Find where the given text appears and provide that cell's center as (x, y) coordinate. 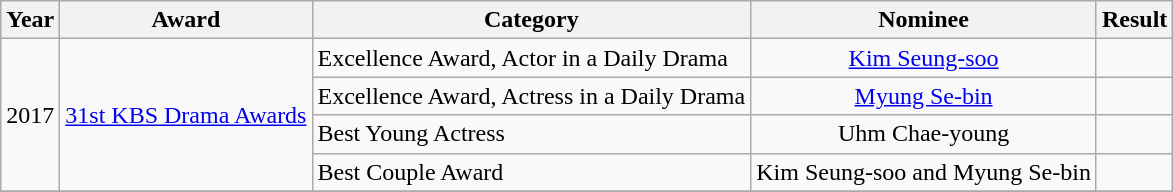
Kim Seung-soo and Myung Se-bin (924, 172)
Uhm Chae-young (924, 134)
Category (532, 20)
2017 (30, 115)
Award (186, 20)
Best Couple Award (532, 172)
Best Young Actress (532, 134)
Kim Seung-soo (924, 58)
Excellence Award, Actress in a Daily Drama (532, 96)
Excellence Award, Actor in a Daily Drama (532, 58)
Result (1134, 20)
Nominee (924, 20)
Year (30, 20)
31st KBS Drama Awards (186, 115)
Myung Se-bin (924, 96)
